Determine the [x, y] coordinate at the center of the cell enclosing the given text.  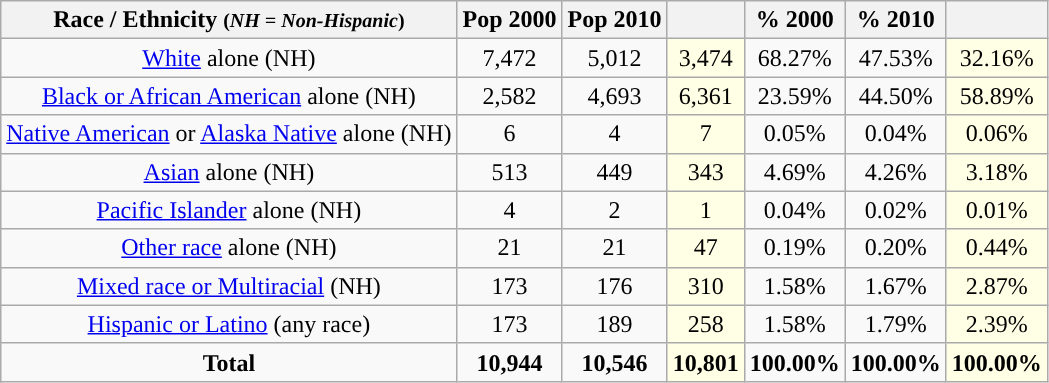
513 [510, 172]
% 2000 [794, 20]
Other race alone (NH) [229, 248]
6,361 [706, 96]
310 [706, 286]
343 [706, 172]
Mixed race or Multiracial (NH) [229, 286]
58.89% [996, 96]
32.16% [996, 58]
White alone (NH) [229, 58]
5,012 [614, 58]
68.27% [794, 58]
0.06% [996, 134]
44.50% [896, 96]
2.87% [996, 286]
4,693 [614, 96]
10,546 [614, 362]
Pop 2010 [614, 20]
0.44% [996, 248]
Hispanic or Latino (any race) [229, 324]
1.79% [896, 324]
0.01% [996, 210]
4.26% [896, 172]
7,472 [510, 58]
23.59% [794, 96]
10,944 [510, 362]
2 [614, 210]
1 [706, 210]
0.02% [896, 210]
0.05% [794, 134]
3,474 [706, 58]
Race / Ethnicity (NH = Non-Hispanic) [229, 20]
47.53% [896, 58]
1.67% [896, 286]
Total [229, 362]
% 2010 [896, 20]
Native American or Alaska Native alone (NH) [229, 134]
10,801 [706, 362]
Pacific Islander alone (NH) [229, 210]
0.20% [896, 248]
2,582 [510, 96]
449 [614, 172]
47 [706, 248]
4.69% [794, 172]
0.19% [794, 248]
Asian alone (NH) [229, 172]
Pop 2000 [510, 20]
3.18% [996, 172]
189 [614, 324]
2.39% [996, 324]
Black or African American alone (NH) [229, 96]
258 [706, 324]
6 [510, 134]
7 [706, 134]
176 [614, 286]
